Identify which cell holds the provided text, then report its [x, y] central coordinate. 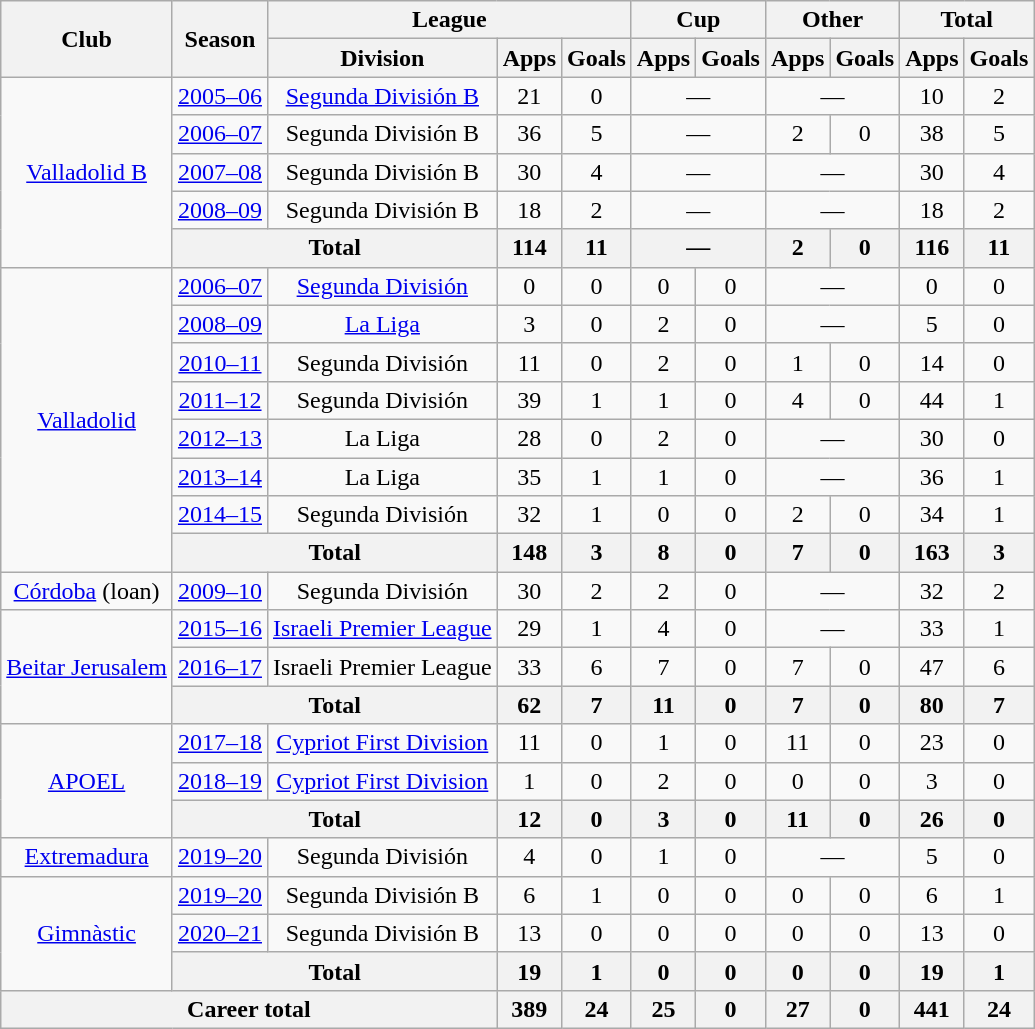
2005–06 [220, 96]
25 [663, 1009]
Gimnàstic [87, 933]
2014–15 [220, 515]
29 [529, 629]
14 [932, 362]
2020–21 [220, 933]
148 [529, 553]
2007–08 [220, 172]
Career total [249, 1009]
2017–18 [220, 743]
39 [529, 400]
Valladolid [87, 419]
28 [529, 438]
2011–12 [220, 400]
Cup [698, 20]
441 [932, 1009]
Córdoba (loan) [87, 591]
Other [832, 20]
Beitar Jerusalem [87, 667]
62 [529, 705]
12 [529, 819]
38 [932, 134]
114 [529, 248]
2015–16 [220, 629]
35 [529, 477]
26 [932, 819]
10 [932, 96]
23 [932, 743]
389 [529, 1009]
2013–14 [220, 477]
Club [87, 39]
34 [932, 515]
27 [797, 1009]
2012–13 [220, 438]
21 [529, 96]
44 [932, 400]
8 [663, 553]
2009–10 [220, 591]
80 [932, 705]
APOEL [87, 781]
2018–19 [220, 781]
League [449, 20]
Division [382, 58]
163 [932, 553]
2016–17 [220, 667]
2010–11 [220, 362]
47 [932, 667]
Season [220, 39]
116 [932, 248]
Valladolid B [87, 172]
Extremadura [87, 857]
